Pinpoint the cell where the given text exists, returning its (X, Y) midpoint coordinate. 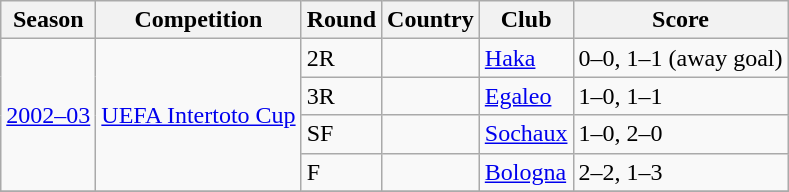
Country (431, 20)
0–0, 1–1 (away goal) (680, 58)
UEFA Intertoto Cup (198, 115)
1–0, 1–1 (680, 96)
Bologna (526, 172)
Haka (526, 58)
SF (341, 134)
Egaleo (526, 96)
F (341, 172)
2R (341, 58)
Competition (198, 20)
1–0, 2–0 (680, 134)
Club (526, 20)
2–2, 1–3 (680, 172)
Round (341, 20)
Sochaux (526, 134)
Score (680, 20)
2002–03 (48, 115)
3R (341, 96)
Season (48, 20)
